Determine the [x, y] coordinate at the center of the cell enclosing the given text.  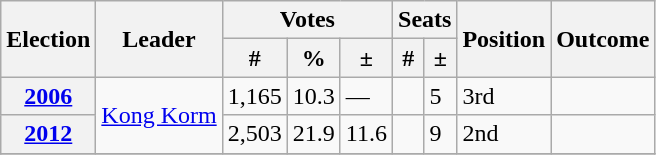
Election [48, 39]
2012 [48, 134]
5 [440, 96]
2nd [504, 134]
Kong Korm [159, 115]
11.6 [366, 134]
Position [504, 39]
Votes [307, 20]
1,165 [254, 96]
2,503 [254, 134]
21.9 [314, 134]
9 [440, 134]
3rd [504, 96]
Leader [159, 39]
Seats [425, 20]
10.3 [314, 96]
— [366, 96]
% [314, 58]
Outcome [603, 39]
2006 [48, 96]
